For the text-containing cell, return its midpoint in [x, y] coordinate format. 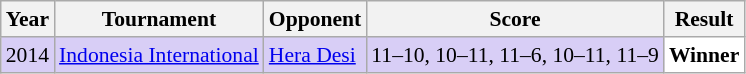
Opponent [316, 19]
Winner [704, 55]
2014 [28, 55]
Score [515, 19]
Hera Desi [316, 55]
Indonesia International [159, 55]
Result [704, 19]
Tournament [159, 19]
Year [28, 19]
11–10, 10–11, 11–6, 10–11, 11–9 [515, 55]
